Extract the [x, y] coordinate from the center of the cell holding the provided text.  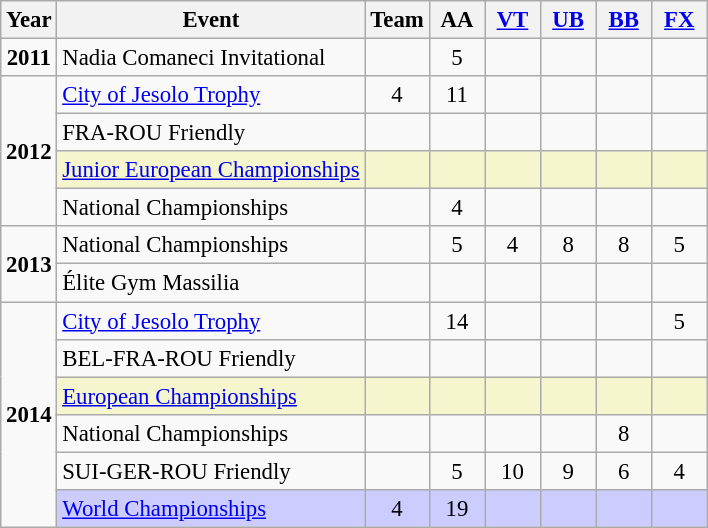
6 [624, 471]
FX [679, 20]
SUI-GER-ROU Friendly [211, 471]
Élite Gym Massilia [211, 283]
Junior European Championships [211, 170]
19 [457, 509]
UB [568, 20]
9 [568, 471]
AA [457, 20]
Year [29, 20]
European Championships [211, 396]
2014 [29, 415]
FRA-ROU Friendly [211, 133]
Team [397, 20]
Nadia Comaneci Invitational [211, 58]
BB [624, 20]
World Championships [211, 509]
BEL-FRA-ROU Friendly [211, 358]
10 [513, 471]
Event [211, 20]
11 [457, 95]
2012 [29, 151]
2013 [29, 264]
2011 [29, 58]
VT [513, 20]
14 [457, 321]
